Return (x, y) of the center of cell containing provided text 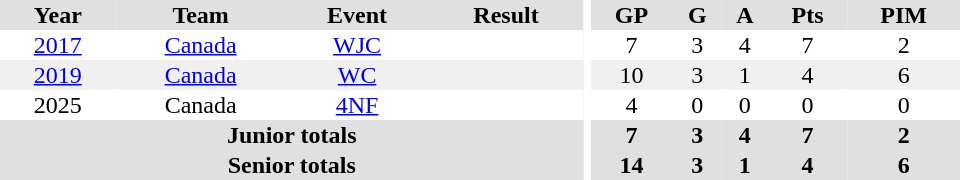
Pts (808, 15)
Year (58, 15)
GP (631, 15)
10 (631, 75)
Event (358, 15)
Team (201, 15)
Senior totals (292, 165)
2019 (58, 75)
Junior totals (292, 135)
WJC (358, 45)
A (745, 15)
2017 (58, 45)
Result (506, 15)
2025 (58, 105)
4NF (358, 105)
WC (358, 75)
G (698, 15)
14 (631, 165)
PIM (904, 15)
